For the text-containing cell, return its midpoint in [X, Y] coordinate format. 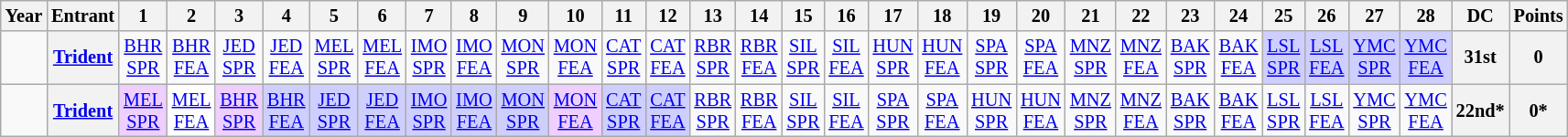
3 [239, 16]
18 [942, 16]
Entrant [82, 16]
31st [1481, 58]
16 [846, 16]
13 [712, 16]
22nd* [1481, 111]
24 [1239, 16]
7 [428, 16]
26 [1326, 16]
12 [667, 16]
21 [1091, 16]
22 [1141, 16]
28 [1426, 16]
20 [1041, 16]
4 [287, 16]
14 [759, 16]
8 [474, 16]
0* [1539, 111]
19 [991, 16]
DC [1481, 16]
11 [623, 16]
17 [893, 16]
9 [524, 16]
5 [335, 16]
10 [575, 16]
2 [192, 16]
15 [803, 16]
25 [1283, 16]
1 [143, 16]
Year [24, 16]
6 [383, 16]
23 [1190, 16]
27 [1374, 16]
0 [1539, 58]
Points [1539, 16]
